Return the (X, Y) coordinate for the center point of the cell that contains the specified text.  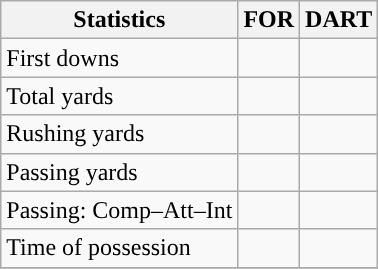
First downs (120, 58)
FOR (269, 20)
Total yards (120, 96)
DART (339, 20)
Passing yards (120, 172)
Rushing yards (120, 134)
Passing: Comp–Att–Int (120, 210)
Statistics (120, 20)
Time of possession (120, 248)
